Detect which cell encompasses the target text, then output its [x, y] center coordinate. 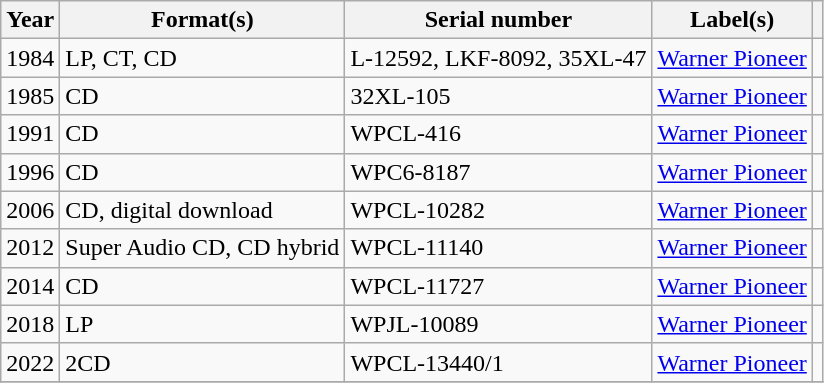
WPCL-11140 [498, 248]
WPCL-13440/1 [498, 362]
CD, digital download [202, 210]
Label(s) [732, 20]
WPCL-10282 [498, 210]
2018 [30, 324]
Format(s) [202, 20]
2022 [30, 362]
1985 [30, 96]
2012 [30, 248]
32XL-105 [498, 96]
2014 [30, 286]
LP [202, 324]
Serial number [498, 20]
1996 [30, 172]
LP, CT, CD [202, 58]
1984 [30, 58]
Year [30, 20]
WPCL-416 [498, 134]
WPJL-10089 [498, 324]
WPCL-11727 [498, 286]
2006 [30, 210]
WPC6-8187 [498, 172]
L-12592, LKF-8092, 35XL-47 [498, 58]
1991 [30, 134]
Super Audio CD, CD hybrid [202, 248]
2CD [202, 362]
